Determine the [x, y] coordinate at the center of the cell enclosing the given text.  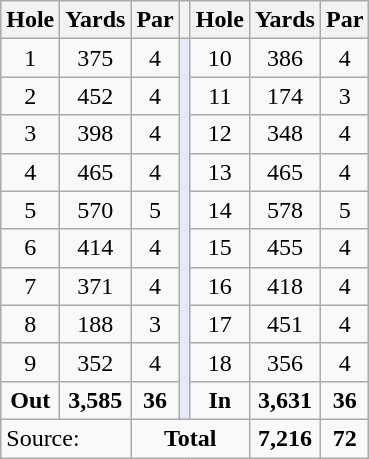
13 [220, 172]
452 [96, 96]
188 [96, 324]
18 [220, 362]
In [220, 400]
7,216 [284, 438]
414 [96, 248]
570 [96, 210]
3,631 [284, 400]
371 [96, 286]
17 [220, 324]
16 [220, 286]
352 [96, 362]
386 [284, 58]
Source: [66, 438]
578 [284, 210]
455 [284, 248]
10 [220, 58]
14 [220, 210]
1 [30, 58]
12 [220, 134]
7 [30, 286]
174 [284, 96]
Total [190, 438]
2 [30, 96]
356 [284, 362]
6 [30, 248]
72 [344, 438]
11 [220, 96]
451 [284, 324]
8 [30, 324]
398 [96, 134]
348 [284, 134]
Out [30, 400]
418 [284, 286]
9 [30, 362]
15 [220, 248]
3,585 [96, 400]
375 [96, 58]
